For the text-containing cell, return its midpoint in [x, y] coordinate format. 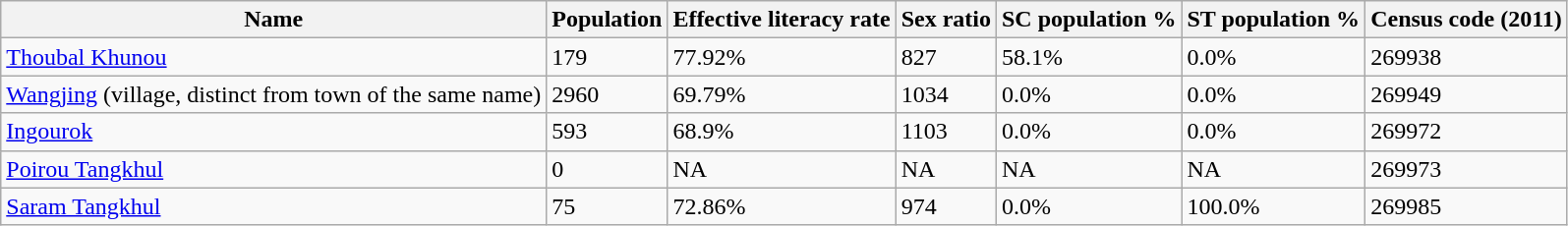
68.9% [782, 132]
100.0% [1274, 206]
Ingourok [273, 132]
269938 [1467, 57]
Census code (2011) [1467, 20]
Saram Tangkhul [273, 206]
Poirou Tangkhul [273, 169]
58.1% [1088, 57]
1034 [946, 94]
269985 [1467, 206]
Wangjing (village, distinct from town of the same name) [273, 94]
77.92% [782, 57]
Thoubal Khunou [273, 57]
593 [608, 132]
Effective literacy rate [782, 20]
75 [608, 206]
2960 [608, 94]
SC population % [1088, 20]
Sex ratio [946, 20]
69.79% [782, 94]
269949 [1467, 94]
827 [946, 57]
179 [608, 57]
974 [946, 206]
0 [608, 169]
1103 [946, 132]
269972 [1467, 132]
269973 [1467, 169]
Name [273, 20]
ST population % [1274, 20]
Population [608, 20]
72.86% [782, 206]
